Output the (x, y) coordinate of the center of the cell containing the given text.  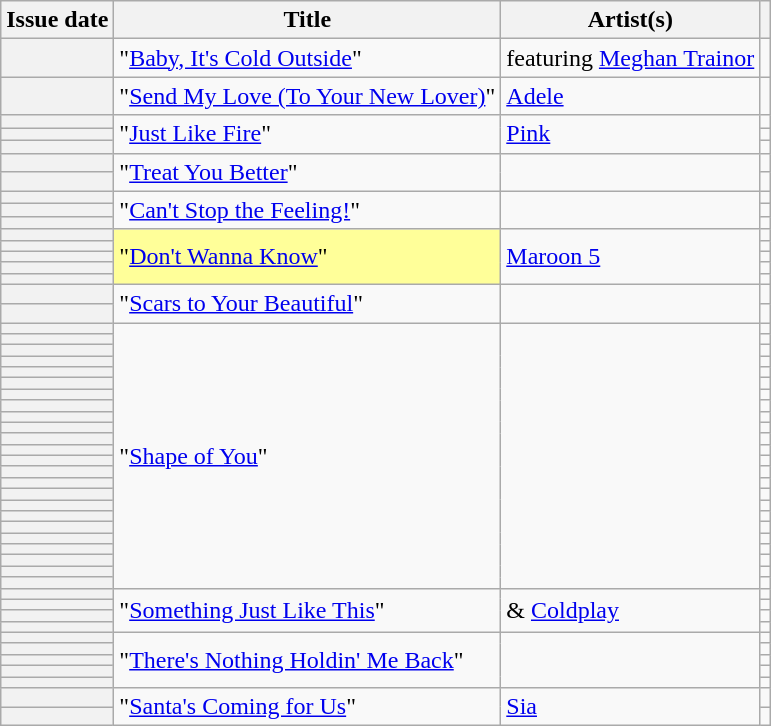
"Just Like Fire" (308, 134)
"Baby, It's Cold Outside" (308, 58)
"Treat You Better" (308, 172)
"Shape of You" (308, 455)
Artist(s) (630, 20)
Title (308, 20)
Sia (630, 707)
"Send My Love (To Your New Lover)" (308, 96)
featuring Meghan Trainor (630, 58)
Issue date (58, 20)
"Scars to Your Beautiful" (308, 303)
"Santa's Coming for Us" (308, 707)
Maroon 5 (630, 256)
"Something Just Like This" (308, 610)
"Don't Wanna Know" (308, 256)
& Coldplay (630, 610)
Adele (630, 96)
Pink (630, 134)
"Can't Stop the Feeling!" (308, 210)
"There's Nothing Holdin' Me Back" (308, 660)
